Locate the cell with the specified text and output its [X, Y] center coordinate. 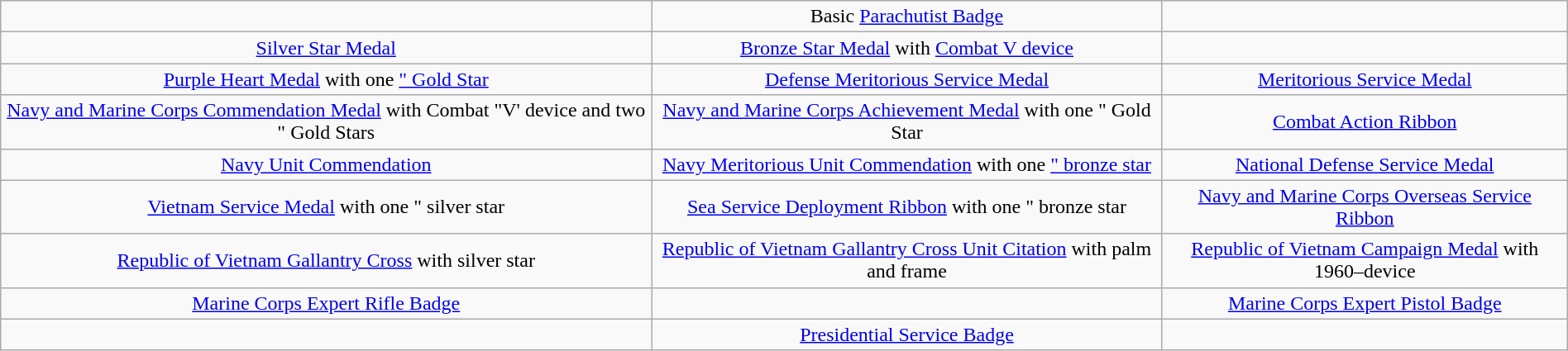
Navy Meritorious Unit Commendation with one " bronze star [907, 164]
Marine Corps Expert Rifle Badge [326, 303]
Bronze Star Medal with Combat V device [907, 48]
Republic of Vietnam Gallantry Cross Unit Citation with palm and frame [907, 261]
Combat Action Ribbon [1365, 122]
Meritorious Service Medal [1365, 79]
Marine Corps Expert Pistol Badge [1365, 303]
National Defense Service Medal [1365, 164]
Silver Star Medal [326, 48]
Defense Meritorious Service Medal [907, 79]
Republic of Vietnam Gallantry Cross with silver star [326, 261]
Navy and Marine Corps Overseas Service Ribbon [1365, 206]
Navy and Marine Corps Commendation Medal with Combat "V' device and two " Gold Stars [326, 122]
Navy Unit Commendation [326, 164]
Sea Service Deployment Ribbon with one " bronze star [907, 206]
Purple Heart Medal with one " Gold Star [326, 79]
Basic Parachutist Badge [907, 17]
Navy and Marine Corps Achievement Medal with one " Gold Star [907, 122]
Presidential Service Badge [907, 334]
Republic of Vietnam Campaign Medal with 1960–device [1365, 261]
Vietnam Service Medal with one " silver star [326, 206]
